Find where the given text appears and provide that cell's center as [x, y] coordinate. 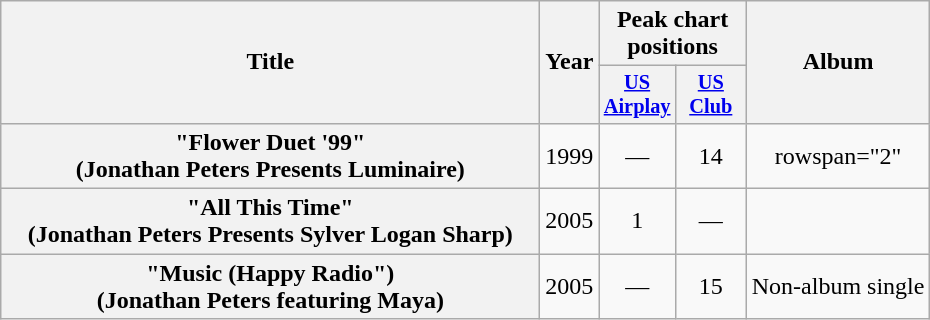
rowspan="2" [838, 156]
Album [838, 62]
Year [570, 62]
US Airplay [637, 95]
USClub [710, 95]
Non-album single [838, 286]
Title [270, 62]
14 [710, 156]
"Music (Happy Radio")(Jonathan Peters featuring Maya) [270, 286]
"Flower Duet '99"(Jonathan Peters Presents Luminaire) [270, 156]
15 [710, 286]
"All This Time"(Jonathan Peters Presents Sylver Logan Sharp) [270, 222]
1 [637, 222]
Peak chart positions [672, 34]
1999 [570, 156]
